Search for the cell housing the specified text and yield its (X, Y) center coordinate. 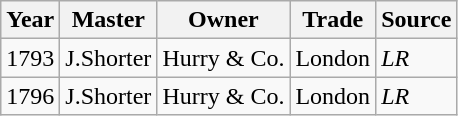
Owner (224, 20)
Year (30, 20)
1796 (30, 96)
Master (108, 20)
Source (416, 20)
1793 (30, 58)
Trade (333, 20)
